Output the [X, Y] coordinate of the center of the cell containing the given text.  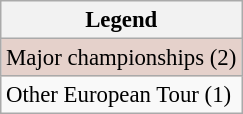
Legend [122, 20]
Major championships (2) [122, 58]
Other European Tour (1) [122, 95]
